Provide the (X, Y) coordinate of the cell's center where the given text is located.  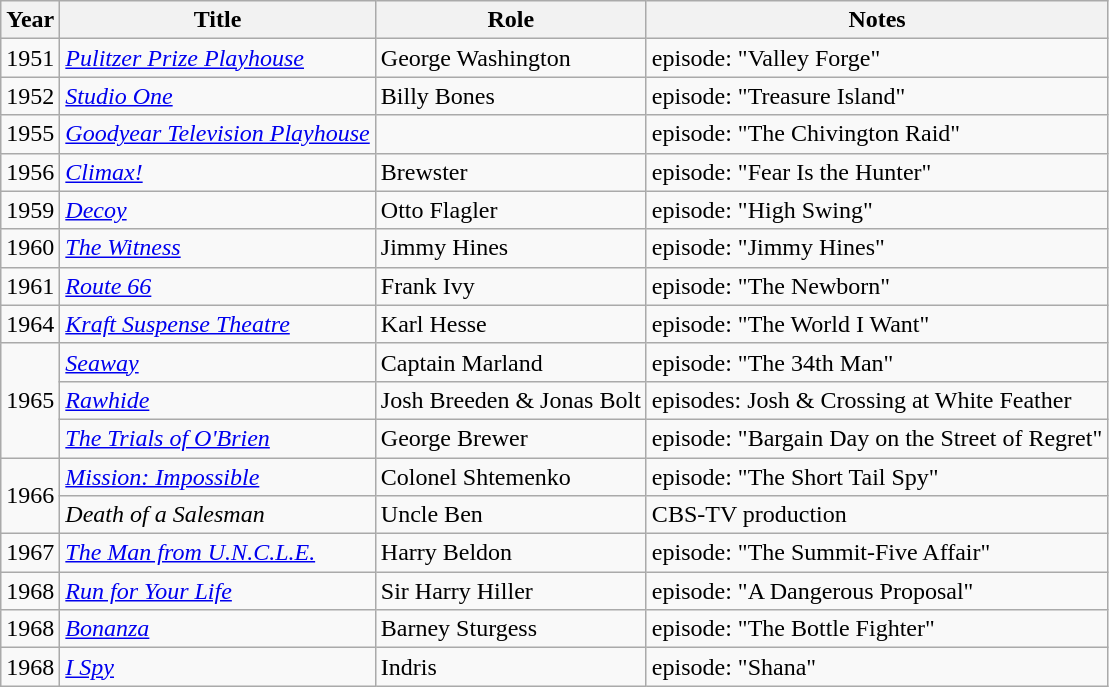
episode: "The Short Tail Spy" (876, 477)
Seaway (218, 362)
episode: "The Bottle Fighter" (876, 629)
1959 (30, 210)
Jimmy Hines (510, 248)
1952 (30, 96)
episode: "High Swing" (876, 210)
1965 (30, 400)
Decoy (218, 210)
Brewster (510, 172)
episode: "The 34th Man" (876, 362)
George Brewer (510, 438)
Frank Ivy (510, 286)
Run for Your Life (218, 591)
Studio One (218, 96)
Death of a Salesman (218, 515)
Kraft Suspense Theatre (218, 324)
Bonanza (218, 629)
episode: "The Newborn" (876, 286)
Billy Bones (510, 96)
Title (218, 20)
The Trials of O'Brien (218, 438)
Rawhide (218, 400)
episodes: Josh & Crossing at White Feather (876, 400)
George Washington (510, 58)
episode: "The World I Want" (876, 324)
1961 (30, 286)
episode: "A Dangerous Proposal" (876, 591)
1966 (30, 496)
Goodyear Television Playhouse (218, 134)
Mission: Impossible (218, 477)
Otto Flagler (510, 210)
episode: "The Summit-Five Affair" (876, 553)
episode: "Valley Forge" (876, 58)
Captain Marland (510, 362)
1964 (30, 324)
Year (30, 20)
episode: "The Chivington Raid" (876, 134)
Colonel Shtemenko (510, 477)
1951 (30, 58)
The Man from U.N.C.L.E. (218, 553)
episode: "Shana" (876, 667)
1956 (30, 172)
episode: "Bargain Day on the Street of Regret" (876, 438)
I Spy (218, 667)
episode: "Treasure Island" (876, 96)
1955 (30, 134)
Uncle Ben (510, 515)
episode: "Fear Is the Hunter" (876, 172)
The Witness (218, 248)
CBS-TV production (876, 515)
Indris (510, 667)
Role (510, 20)
Climax! (218, 172)
Karl Hesse (510, 324)
Route 66 (218, 286)
Josh Breeden & Jonas Bolt (510, 400)
Sir Harry Hiller (510, 591)
Harry Beldon (510, 553)
1960 (30, 248)
Barney Sturgess (510, 629)
Pulitzer Prize Playhouse (218, 58)
episode: "Jimmy Hines" (876, 248)
Notes (876, 20)
1967 (30, 553)
